Locate the cell with the specified text and output its (x, y) center coordinate. 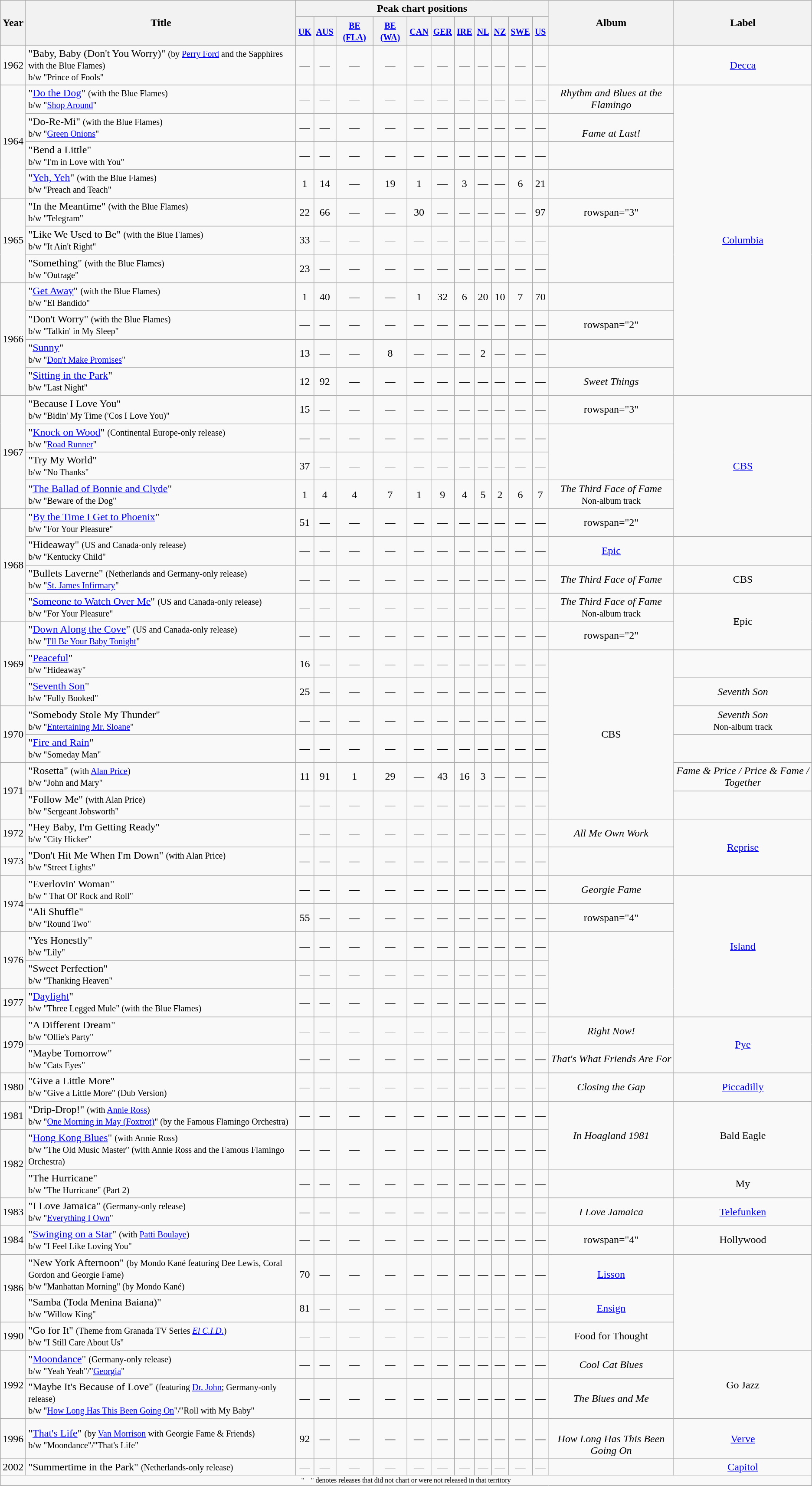
Piccadilly (743, 1087)
1992 (13, 1385)
21 (540, 184)
"Sitting in the Park"b/w "Last Night" (161, 382)
CAN (419, 31)
"Knock on Wood" (Continental Europe-only release)b/w "Road Runner" (161, 438)
Peak chart positions (422, 9)
"Like We Used to Be" (with the Blue Flames)b/w "It Ain't Right" (161, 240)
Sweet Things (611, 382)
"Drip-Drop!" (with Annie Ross)b/w "One Morning in May (Foxtrot)" (by the Famous Flamingo Orchestra) (161, 1115)
Island (743, 946)
US (540, 31)
"Follow Me" (with Alan Price)b/w "Sergeant Jobsworth" (161, 804)
"The Ballad of Bonnie and Clyde"b/w "Beware of the Dog" (161, 495)
1969 (13, 664)
"Yeh, Yeh" (with the Blue Flames)b/w "Preach and Teach" (161, 184)
13 (304, 353)
43 (442, 777)
40 (324, 297)
"Go for It" (Theme from Granada TV Series El C.I.D.)b/w "I Still Care About Us" (161, 1336)
"Seventh Son"b/w "Fully Booked" (161, 692)
"That's Life" (by Van Morrison with Georgie Fame & Friends)b/w "Moondance"/"That's Life" (161, 1439)
"Swinging on a Star" (with Patti Boulaye)b/w "I Feel Like Loving You" (161, 1240)
1990 (13, 1336)
"Give a Little More"b/w "Give a Little More" (Dub Version) (161, 1087)
"Hong Kong Blues" (with Annie Ross)b/w "The Old Music Master" (with Annie Ross and the Famous Flamingo Orchestra) (161, 1149)
Georgie Fame (611, 889)
"Hideaway" (US and Canada-only release)b/w "Kentucky Child" (161, 551)
12 (304, 382)
"Ali Shuffle"b/w "Round Two" (161, 918)
Cool Cat Blues (611, 1365)
BE (FLA) (354, 31)
1968 (13, 565)
IRE (465, 31)
66 (324, 212)
91 (324, 777)
Reprise (743, 847)
"A Different Dream"b/w "Ollie's Party" (161, 1031)
1967 (13, 452)
"Fire and Rain"b/w "Someday Man" (161, 748)
"Down Along the Cove" (US and Canada-only release)b/w "I'll Be Your Baby Tonight" (161, 635)
"Moondance" (Germany-only release)b/w "Yeah Yeah"/"Georgia" (161, 1365)
19 (390, 184)
51 (304, 522)
Telefunken (743, 1211)
Label (743, 23)
"Sweet Perfection"b/w "Thanking Heaven" (161, 974)
Ensign (611, 1309)
30 (419, 212)
Rhythm and Blues at the Flamingo (611, 99)
55 (304, 918)
22 (304, 212)
Right Now! (611, 1031)
1986 (13, 1288)
UK (304, 31)
Seventh SonNon-album track (743, 720)
1973 (13, 862)
Year (13, 23)
1976 (13, 960)
My (743, 1184)
"Yes Honestly"b/w "Lily" (161, 946)
1965 (13, 240)
1964 (13, 141)
1962 (13, 65)
1984 (13, 1240)
"Baby, Baby (Don't You Worry)" (by Perry Ford and the Sapphires with the Blue Flames)b/w "Prince of Fools" (161, 65)
Pye (743, 1045)
"The Hurricane"b/w "The Hurricane" (Part 2) (161, 1184)
I Love Jamaica (611, 1211)
BE (WA) (390, 31)
Fame & Price / Price & Fame / Together (743, 777)
"Peaceful"b/w "Hideaway" (161, 664)
"Something" (with the Blue Flames)b/w "Outrage" (161, 268)
"By the Time I Get to Phoenix"b/w "For Your Pleasure" (161, 522)
25 (304, 692)
1981 (13, 1115)
1983 (13, 1211)
"—" denotes releases that did not chart or were not released in that territory (406, 1480)
"Maybe Tomorrow"b/w "Cats Eyes" (161, 1059)
SWE (521, 31)
"Everlovin' Woman"b/w " That Ol' Rock and Roll" (161, 889)
"In the Meantime" (with the Blue Flames)b/w "Telegram" (161, 212)
Columbia (743, 240)
97 (540, 212)
9 (442, 495)
1980 (13, 1087)
1972 (13, 833)
32 (442, 297)
"New York Afternoon" (by Mondo Kané featuring Dee Lewis, Coral Gordon and Georgie Fame)b/w "Manhattan Morning" (by Mondo Kané) (161, 1274)
"Do the Dog" (with the Blue Flames)b/w "Shop Around" (161, 99)
NL (483, 31)
Fame at Last! (611, 128)
All Me Own Work (611, 833)
1996 (13, 1439)
1966 (13, 339)
Go Jazz (743, 1385)
1979 (13, 1045)
Closing the Gap (611, 1087)
1982 (13, 1164)
1971 (13, 791)
"Daylight"b/w "Three Legged Mule" (with the Blue Flames) (161, 1002)
Food for Thought (611, 1336)
AUS (324, 31)
1977 (13, 1002)
"Hey Baby, I'm Getting Ready"b/w "City Hicker" (161, 833)
"I Love Jamaica" (Germany-only release)b/w "Everything I Own" (161, 1211)
"Try My World"b/w "No Thanks" (161, 466)
20 (483, 297)
"Because I Love You"b/w "Bidin' My Time ('Cos I Love You)" (161, 410)
Capitol (743, 1467)
"Do-Re-Mi" (with the Blue Flames)b/w "Green Onions" (161, 128)
1970 (13, 734)
"Samba (Toda Menina Baiana)"b/w "Willow King" (161, 1309)
In Hoagland 1981 (611, 1135)
"Get Away" (with the Blue Flames)b/w "El Bandido" (161, 297)
Hollywood (743, 1240)
"Sunny"b/w "Don't Make Promises" (161, 353)
Album (611, 23)
Bald Eagle (743, 1135)
Decca (743, 65)
The Third Face of Fame (611, 579)
15 (304, 410)
Lisson (611, 1274)
"Summertime in the Park" (Netherlands-only release) (161, 1467)
"Bend a Little"b/w "I'm in Love with You" (161, 155)
Seventh Son (743, 692)
23 (304, 268)
"Don't Hit Me When I'm Down" (with Alan Price)b/w "Street Lights" (161, 862)
"Bullets Laverne" (Netherlands and Germany-only release)b/w "St. James Infirmary" (161, 579)
37 (304, 466)
"Somebody Stole My Thunder"b/w "Entertaining Mr. Sloane" (161, 720)
8 (390, 353)
5 (483, 495)
81 (304, 1309)
"Rosetta" (with Alan Price)b/w "John and Mary" (161, 777)
That's What Friends Are For (611, 1059)
29 (390, 777)
Verve (743, 1439)
GER (442, 31)
"Don't Worry" (with the Blue Flames)b/w "Talkin' in My Sleep" (161, 325)
33 (304, 240)
2002 (13, 1467)
How Long Has This Been Going On (611, 1439)
14 (324, 184)
The Blues and Me (611, 1399)
Title (161, 23)
11 (304, 777)
"Someone to Watch Over Me" (US and Canada-only release)b/w "For Your Pleasure" (161, 607)
1974 (13, 904)
"Maybe It's Because of Love" (featuring Dr. John; Germany-only release)b/w "How Long Has This Been Going On"/"Roll with My Baby" (161, 1399)
10 (500, 297)
NZ (500, 31)
